Pinpoint the cell where the given text exists, returning its [X, Y] midpoint coordinate. 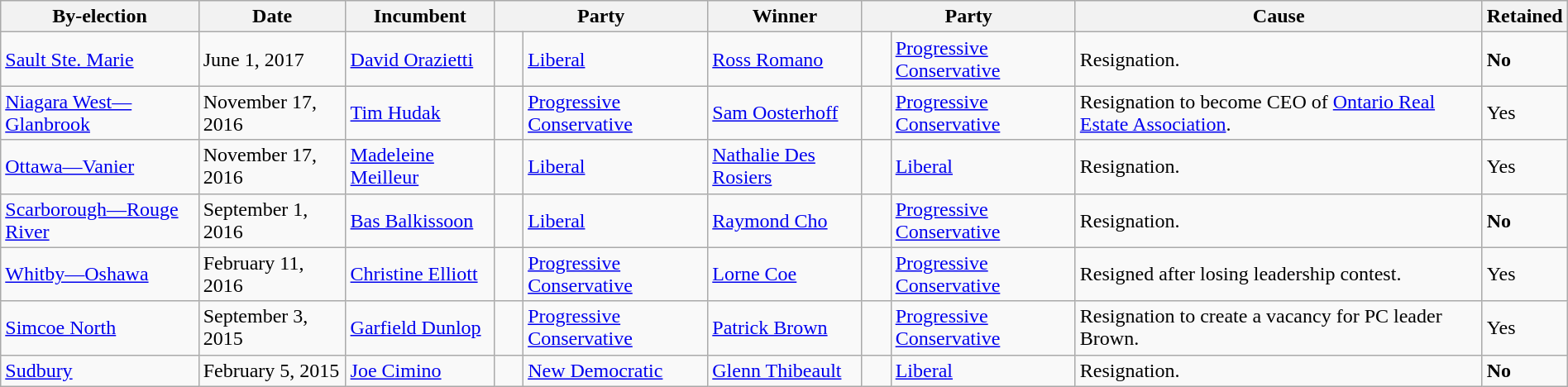
Nathalie Des Rosiers [785, 167]
February 11, 2016 [272, 275]
June 1, 2017 [272, 60]
Incumbent [420, 17]
Garfield Dunlop [420, 327]
Cause [1279, 17]
Tim Hudak [420, 112]
Simcoe North [99, 327]
Lorne Coe [785, 275]
Winner [785, 17]
Whitby—Oshawa [99, 275]
Resignation to become CEO of Ontario Real Estate Association. [1279, 112]
Joe Cimino [420, 370]
Resignation to create a vacancy for PC leader Brown. [1279, 327]
Bas Balkissoon [420, 220]
September 1, 2016 [272, 220]
February 5, 2015 [272, 370]
Glenn Thibeault [785, 370]
Raymond Cho [785, 220]
New Democratic [615, 370]
Date [272, 17]
September 3, 2015 [272, 327]
Retained [1525, 17]
Sault Ste. Marie [99, 60]
Madeleine Meilleur [420, 167]
By-election [99, 17]
Scarborough—Rouge River [99, 220]
Sudbury [99, 370]
David Orazietti [420, 60]
Niagara West—Glanbrook [99, 112]
Sam Oosterhoff [785, 112]
Patrick Brown [785, 327]
Christine Elliott [420, 275]
Resigned after losing leadership contest. [1279, 275]
Ottawa—Vanier [99, 167]
Ross Romano [785, 60]
